Provide the (X, Y) coordinate of the cell's center where the given text is located.  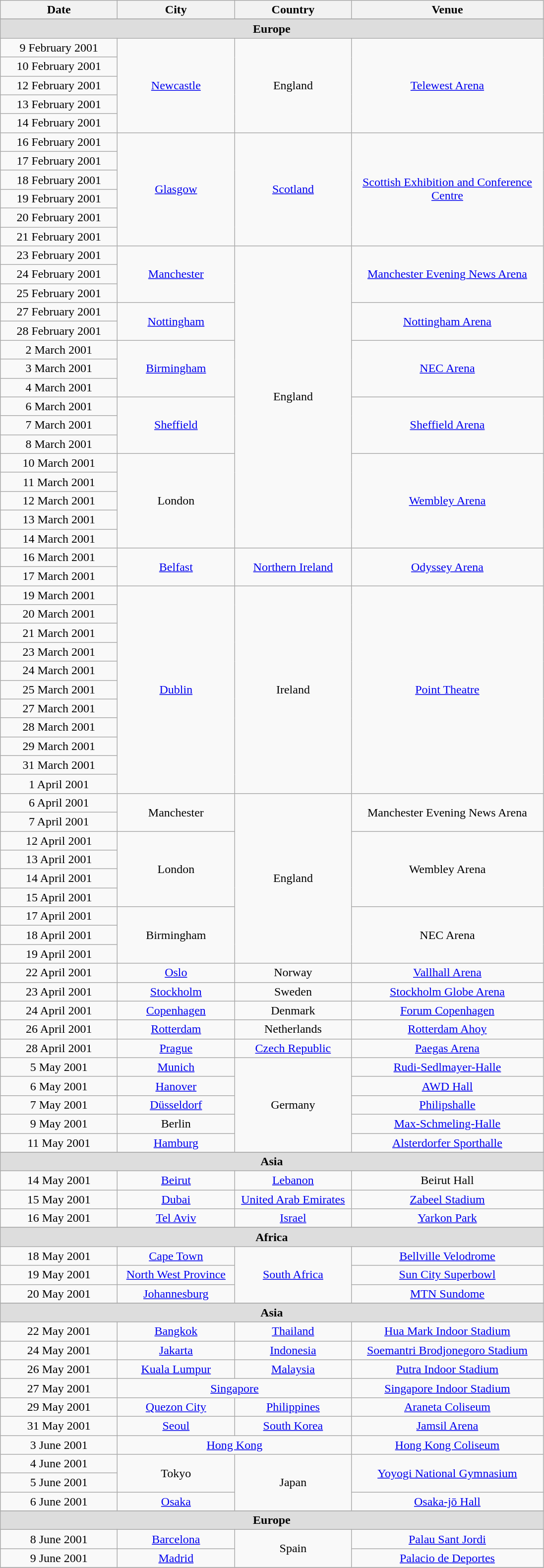
27 February 2001 (59, 312)
Jakarta (176, 1350)
6 March 2001 (59, 406)
18 May 2001 (59, 1256)
28 April 2001 (59, 1048)
9 June 2001 (59, 1558)
23 March 2001 (59, 652)
6 May 2001 (59, 1086)
Sheffield (176, 425)
16 March 2001 (59, 558)
18 February 2001 (59, 180)
29 May 2001 (59, 1407)
29 March 2001 (59, 746)
Indonesia (293, 1350)
20 February 2001 (59, 217)
North West Province (176, 1275)
14 February 2001 (59, 123)
26 May 2001 (59, 1369)
Rotterdam Ahoy (447, 1029)
Dublin (176, 690)
Germany (293, 1105)
20 May 2001 (59, 1294)
16 February 2001 (59, 142)
6 April 2001 (59, 803)
11 March 2001 (59, 482)
Hamburg (176, 1142)
Nottingham Arena (447, 321)
Seoul (176, 1426)
Belfast (176, 567)
United Arab Emirates (293, 1199)
Bellville Velodrome (447, 1256)
19 May 2001 (59, 1275)
24 March 2001 (59, 671)
Prague (176, 1048)
Stockholm Globe Arena (447, 992)
31 March 2001 (59, 765)
South Africa (293, 1275)
Tel Aviv (176, 1218)
Sheffield Arena (447, 425)
21 February 2001 (59, 237)
15 May 2001 (59, 1199)
Rudi-Sedlmayer-Halle (447, 1067)
17 February 2001 (59, 161)
14 March 2001 (59, 538)
Hua Mark Indoor Stadium (447, 1331)
City (176, 10)
3 March 2001 (59, 369)
Hong Kong (235, 1445)
18 April 2001 (59, 935)
14 April 2001 (59, 878)
Barcelona (176, 1539)
Oslo (176, 973)
9 February 2001 (59, 48)
Lebanon (293, 1181)
24 February 2001 (59, 274)
Point Theatre (447, 690)
Putra Indoor Stadium (447, 1369)
28 March 2001 (59, 727)
7 May 2001 (59, 1105)
27 March 2001 (59, 708)
Paegas Arena (447, 1048)
Singapore Indoor Stadium (447, 1388)
Dubai (176, 1199)
6 June 2001 (59, 1502)
Cape Town (176, 1256)
31 May 2001 (59, 1426)
Palacio de Deportes (447, 1558)
Newcastle (176, 85)
Max-Schmeling-Halle (447, 1124)
2 March 2001 (59, 350)
Araneta Coliseum (447, 1407)
Düsseldorf (176, 1105)
25 February 2001 (59, 293)
Sun City Superbowl (447, 1275)
Zabeel Stadium (447, 1199)
Bangkok (176, 1331)
Ireland (293, 690)
Odyssey Arena (447, 567)
8 March 2001 (59, 444)
Israel (293, 1218)
Beirut Hall (447, 1181)
Thailand (293, 1331)
Telewest Arena (447, 85)
Kuala Lumpur (176, 1369)
Vallhall Arena (447, 973)
7 April 2001 (59, 821)
Sweden (293, 992)
Madrid (176, 1558)
Hanover (176, 1086)
Singapore (235, 1388)
13 February 2001 (59, 104)
Country (293, 10)
12 February 2001 (59, 85)
10 February 2001 (59, 66)
19 March 2001 (59, 595)
Scottish Exhibition and Conference Centre (447, 189)
MTN Sundome (447, 1294)
Scotland (293, 189)
1 April 2001 (59, 784)
19 April 2001 (59, 954)
24 April 2001 (59, 1010)
Yoyogi National Gymnasium (447, 1473)
Denmark (293, 1010)
Osaka (176, 1502)
11 May 2001 (59, 1142)
Stockholm (176, 992)
Malaysia (293, 1369)
3 June 2001 (59, 1445)
22 April 2001 (59, 973)
Spain (293, 1549)
Japan (293, 1483)
9 May 2001 (59, 1124)
Alsterdorfer Sporthalle (447, 1142)
17 March 2001 (59, 576)
8 June 2001 (59, 1539)
19 February 2001 (59, 198)
13 April 2001 (59, 860)
Jamsil Arena (447, 1426)
Northern Ireland (293, 567)
Nottingham (176, 321)
25 March 2001 (59, 690)
Norway (293, 973)
24 May 2001 (59, 1350)
Glasgow (176, 189)
13 March 2001 (59, 519)
Africa (272, 1237)
Netherlands (293, 1029)
14 May 2001 (59, 1181)
23 April 2001 (59, 992)
Quezon City (176, 1407)
16 May 2001 (59, 1218)
Philippines (293, 1407)
5 June 2001 (59, 1483)
Osaka-jō Hall (447, 1502)
Munich (176, 1067)
Johannesburg (176, 1294)
10 March 2001 (59, 463)
23 February 2001 (59, 255)
Rotterdam (176, 1029)
Beirut (176, 1181)
AWD Hall (447, 1086)
Forum Copenhagen (447, 1010)
Berlin (176, 1124)
Yarkon Park (447, 1218)
Venue (447, 10)
Hong Kong Coliseum (447, 1445)
Tokyo (176, 1473)
7 March 2001 (59, 425)
17 April 2001 (59, 916)
22 May 2001 (59, 1331)
12 March 2001 (59, 501)
28 February 2001 (59, 331)
Palau Sant Jordi (447, 1539)
15 April 2001 (59, 897)
Date (59, 10)
4 June 2001 (59, 1464)
Soemantri Brodjonegoro Stadium (447, 1350)
Copenhagen (176, 1010)
26 April 2001 (59, 1029)
27 May 2001 (59, 1388)
20 March 2001 (59, 614)
South Korea (293, 1426)
4 March 2001 (59, 387)
Czech Republic (293, 1048)
21 March 2001 (59, 633)
12 April 2001 (59, 841)
Philipshalle (447, 1105)
5 May 2001 (59, 1067)
